Extract the (x, y) coordinate from the center of the cell holding the provided text.  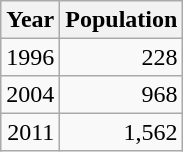
Year (30, 20)
1996 (30, 56)
228 (122, 56)
968 (122, 94)
2011 (30, 132)
2004 (30, 94)
Population (122, 20)
1,562 (122, 132)
